Return the (x, y) coordinate for the center point of the cell that contains the specified text.  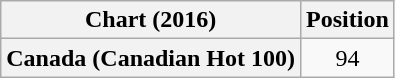
Position (348, 20)
Canada (Canadian Hot 100) (151, 58)
94 (348, 58)
Chart (2016) (151, 20)
